Return (X, Y) of the center of cell containing provided text 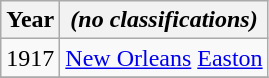
(no classifications) (164, 20)
1917 (30, 58)
New Orleans Easton (164, 58)
Year (30, 20)
